Return [x, y] of the center of cell containing provided text 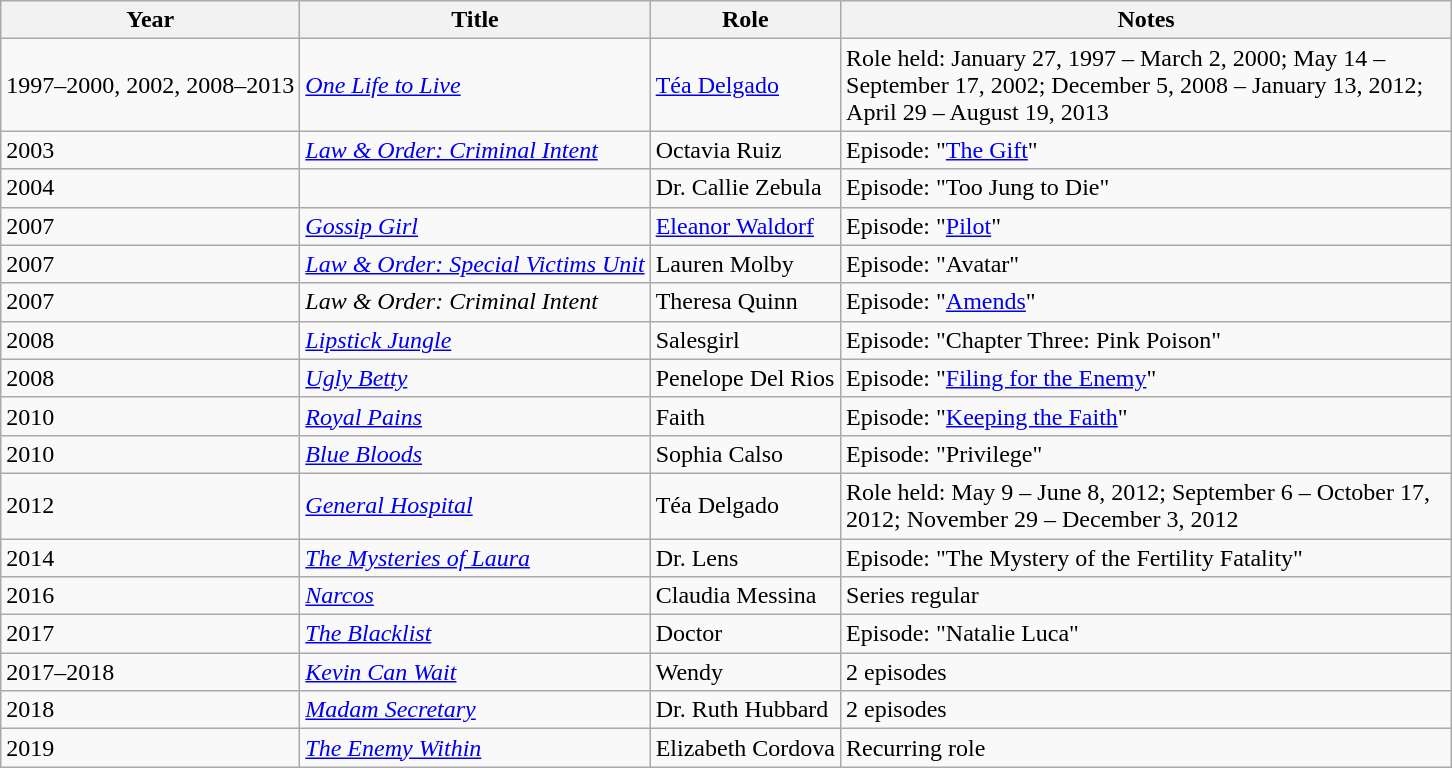
Episode: "Natalie Luca" [1146, 634]
Royal Pains [475, 416]
Role held: January 27, 1997 – March 2, 2000; May 14 – September 17, 2002; December 5, 2008 – January 13, 2012; April 29 – August 19, 2013 [1146, 85]
2004 [150, 188]
Theresa Quinn [745, 302]
Elizabeth Cordova [745, 748]
The Mysteries of Laura [475, 557]
2012 [150, 506]
Dr. Ruth Hubbard [745, 710]
Episode: "The Gift" [1146, 150]
Dr. Callie Zebula [745, 188]
Law & Order: Special Victims Unit [475, 264]
Blue Bloods [475, 454]
Ugly Betty [475, 378]
Role held: May 9 – June 8, 2012; September 6 – October 17, 2012; November 29 – December 3, 2012 [1146, 506]
Gossip Girl [475, 226]
Episode: "Privilege" [1146, 454]
General Hospital [475, 506]
Faith [745, 416]
Series regular [1146, 596]
2017 [150, 634]
2003 [150, 150]
Lipstick Jungle [475, 340]
2018 [150, 710]
Doctor [745, 634]
Madam Secretary [475, 710]
2016 [150, 596]
1997–2000, 2002, 2008–2013 [150, 85]
Kevin Can Wait [475, 672]
Penelope Del Rios [745, 378]
Octavia Ruiz [745, 150]
Episode: "Avatar" [1146, 264]
Lauren Molby [745, 264]
The Enemy Within [475, 748]
Episode: "Pilot" [1146, 226]
Episode: "Chapter Three: Pink Poison" [1146, 340]
Claudia Messina [745, 596]
Eleanor Waldorf [745, 226]
Episode: "Keeping the Faith" [1146, 416]
Title [475, 20]
Narcos [475, 596]
Notes [1146, 20]
Episode: "Amends" [1146, 302]
2014 [150, 557]
Dr. Lens [745, 557]
Episode: "The Mystery of the Fertility Fatality" [1146, 557]
Role [745, 20]
2019 [150, 748]
Salesgirl [745, 340]
One Life to Live [475, 85]
Sophia Calso [745, 454]
Episode: "Too Jung to Die" [1146, 188]
The Blacklist [475, 634]
Episode: "Filing for the Enemy" [1146, 378]
Year [150, 20]
2017–2018 [150, 672]
Recurring role [1146, 748]
Wendy [745, 672]
